Output the (x, y) coordinate of the center of the cell containing the given text.  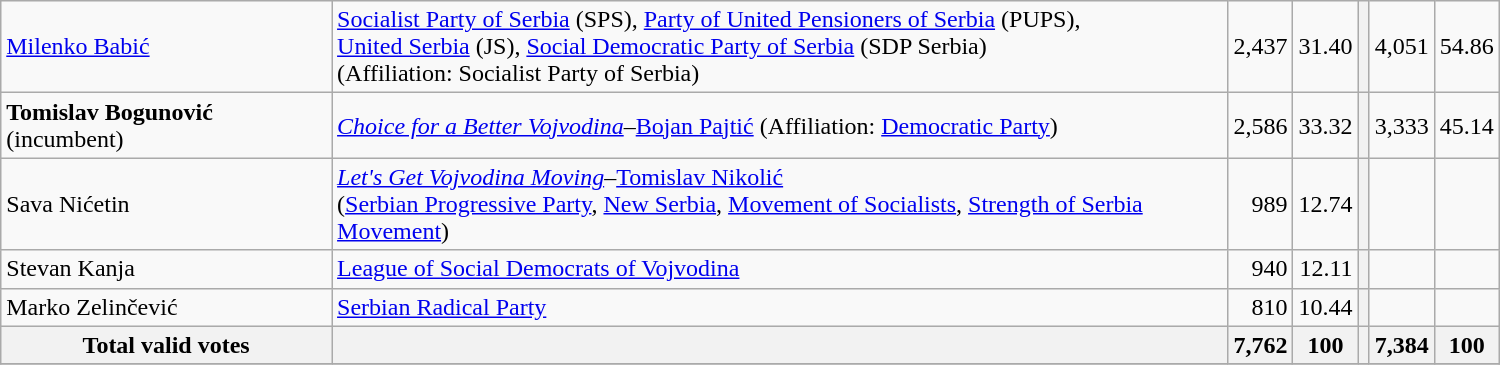
940 (1260, 269)
2,586 (1260, 126)
3,333 (1402, 126)
Tomislav Bogunović (incumbent) (166, 126)
2,437 (1260, 47)
Milenko Babić (166, 47)
Sava Nićetin (166, 204)
Marko Zelinčević (166, 307)
4,051 (1402, 47)
Stevan Kanja (166, 269)
54.86 (1466, 47)
45.14 (1466, 126)
33.32 (1326, 126)
Total valid votes (166, 345)
989 (1260, 204)
7,762 (1260, 345)
31.40 (1326, 47)
7,384 (1402, 345)
12.11 (1326, 269)
Serbian Radical Party (780, 307)
Choice for a Better Vojvodina–Bojan Pajtić (Affiliation: Democratic Party) (780, 126)
League of Social Democrats of Vojvodina (780, 269)
810 (1260, 307)
10.44 (1326, 307)
12.74 (1326, 204)
Let's Get Vojvodina Moving–Tomislav Nikolić(Serbian Progressive Party, New Serbia, Movement of Socialists, Strength of Serbia Movement) (780, 204)
